Find where the given text appears and provide that cell's center as [x, y] coordinate. 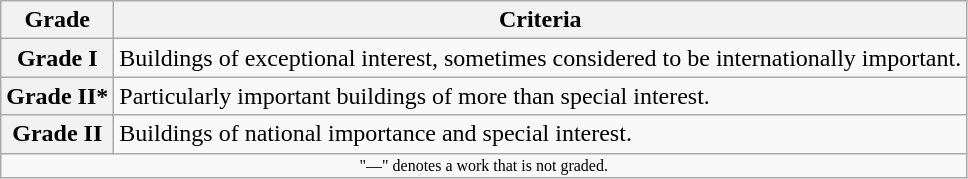
Buildings of exceptional interest, sometimes considered to be internationally important. [540, 58]
"—" denotes a work that is not graded. [484, 165]
Grade II [58, 134]
Criteria [540, 20]
Grade [58, 20]
Particularly important buildings of more than special interest. [540, 96]
Buildings of national importance and special interest. [540, 134]
Grade II* [58, 96]
Grade I [58, 58]
